For the text-containing cell, return its midpoint in [x, y] coordinate format. 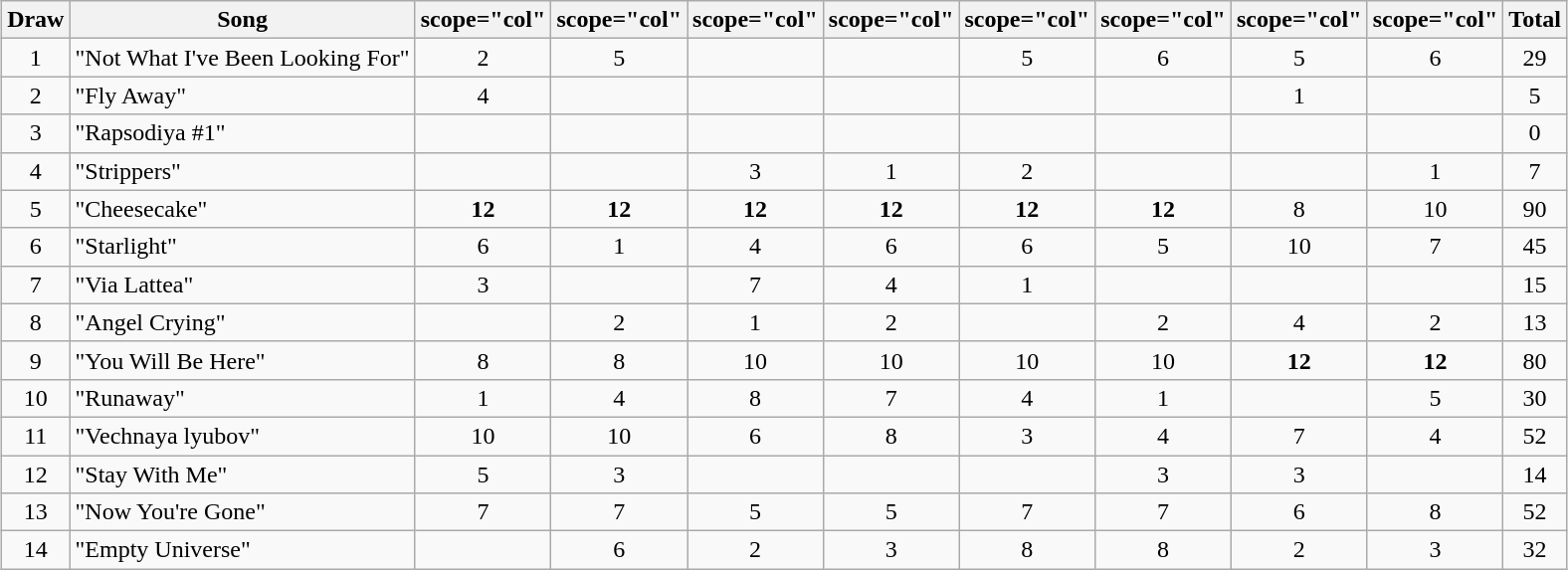
"You Will Be Here" [243, 360]
"Angel Crying" [243, 322]
Draw [36, 20]
"Stay With Me" [243, 475]
"Rapsodiya #1" [243, 133]
11 [36, 436]
"Strippers" [243, 171]
"Empty Universe" [243, 550]
"Vechnaya lyubov" [243, 436]
90 [1535, 209]
45 [1535, 247]
32 [1535, 550]
80 [1535, 360]
29 [1535, 58]
30 [1535, 398]
0 [1535, 133]
15 [1535, 285]
"Runaway" [243, 398]
"Via Lattea" [243, 285]
Song [243, 20]
Total [1535, 20]
"Starlight" [243, 247]
"Not What I've Been Looking For" [243, 58]
"Now You're Gone" [243, 512]
"Cheesecake" [243, 209]
"Fly Away" [243, 95]
9 [36, 360]
